Identify which cell holds the provided text, then report its [x, y] central coordinate. 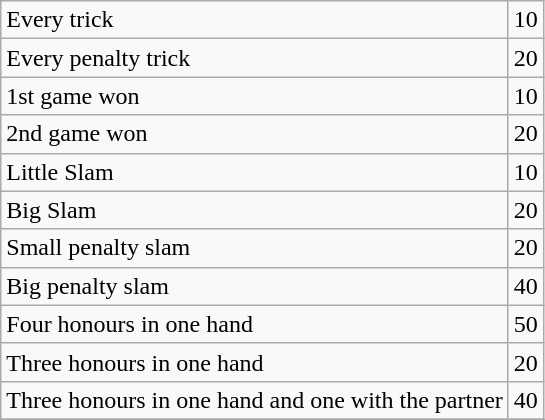
Small penalty slam [255, 248]
Every trick [255, 20]
Big Slam [255, 210]
Three honours in one hand and one with the partner [255, 400]
Three honours in one hand [255, 362]
1st game won [255, 96]
50 [526, 324]
Every penalty trick [255, 58]
Little Slam [255, 172]
Four honours in one hand [255, 324]
Big penalty slam [255, 286]
2nd game won [255, 134]
